Determine the [X, Y] coordinate at the center of the cell enclosing the given text.  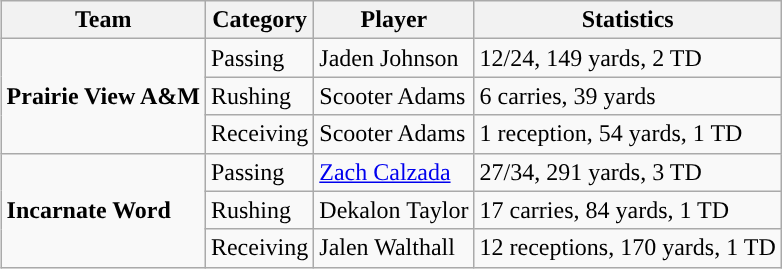
Jalen Walthall [394, 248]
12 receptions, 170 yards, 1 TD [628, 248]
Dekalon Taylor [394, 210]
Category [259, 20]
Jaden Johnson [394, 58]
Incarnate Word [103, 210]
Team [103, 20]
27/34, 291 yards, 3 TD [628, 172]
1 reception, 54 yards, 1 TD [628, 134]
6 carries, 39 yards [628, 96]
17 carries, 84 yards, 1 TD [628, 210]
12/24, 149 yards, 2 TD [628, 58]
Statistics [628, 20]
Zach Calzada [394, 172]
Player [394, 20]
Prairie View A&M [103, 96]
